Identify which cell holds the provided text, then report its (X, Y) central coordinate. 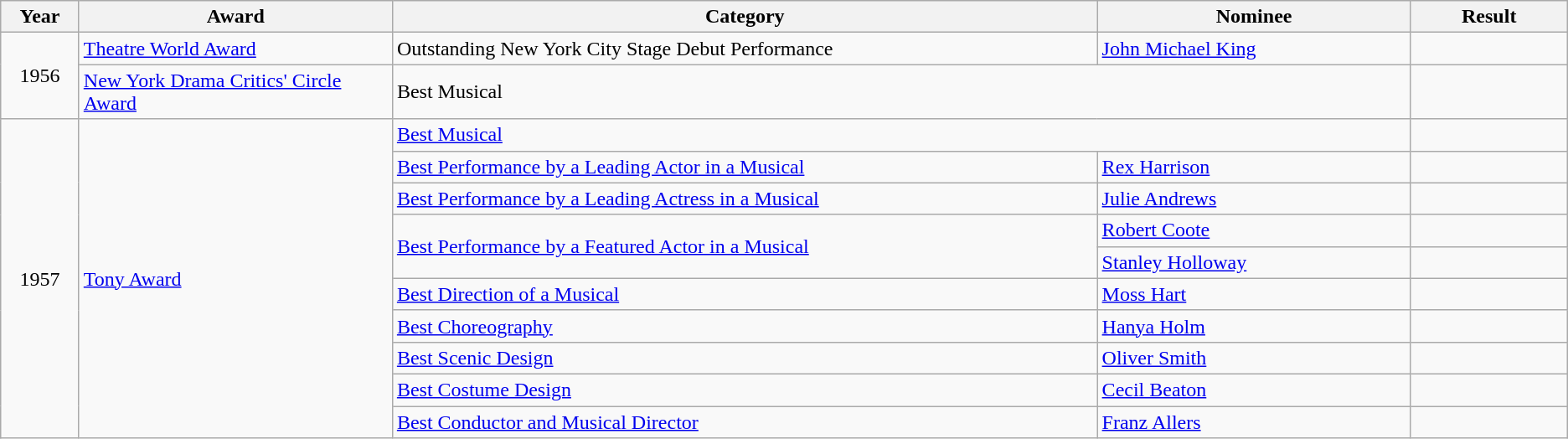
John Michael King (1254, 49)
Rex Harrison (1254, 167)
Year (40, 17)
Cecil Beaton (1254, 390)
Outstanding New York City Stage Debut Performance (745, 49)
Result (1489, 17)
Category (745, 17)
Award (235, 17)
Moss Hart (1254, 294)
New York Drama Critics' Circle Award (235, 92)
Robert Coote (1254, 230)
Franz Allers (1254, 421)
Best Performance by a Leading Actress in a Musical (745, 199)
Hanya Holm (1254, 326)
Oliver Smith (1254, 358)
Theatre World Award (235, 49)
Best Performance by a Leading Actor in a Musical (745, 167)
Best Direction of a Musical (745, 294)
Best Scenic Design (745, 358)
1957 (40, 278)
Nominee (1254, 17)
Tony Award (235, 278)
Stanley Holloway (1254, 262)
Best Choreography (745, 326)
Best Performance by a Featured Actor in a Musical (745, 246)
Best Conductor and Musical Director (745, 421)
Julie Andrews (1254, 199)
Best Costume Design (745, 390)
1956 (40, 75)
